Determine the (X, Y) coordinate at the center of the cell enclosing the given text.  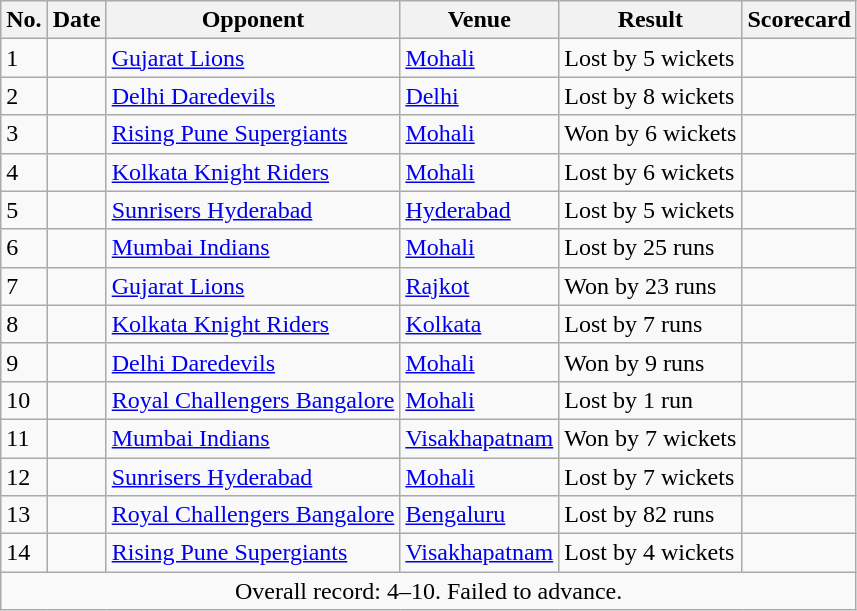
Rajkot (480, 286)
Won by 9 runs (650, 362)
Lost by 82 runs (650, 515)
Result (650, 20)
Won by 6 wickets (650, 134)
5 (24, 210)
7 (24, 286)
Scorecard (800, 20)
13 (24, 515)
6 (24, 248)
12 (24, 477)
9 (24, 362)
Lost by 7 runs (650, 324)
Lost by 6 wickets (650, 172)
Bengaluru (480, 515)
Venue (480, 20)
Overall record: 4–10. Failed to advance. (429, 591)
Won by 23 runs (650, 286)
No. (24, 20)
3 (24, 134)
1 (24, 58)
Delhi (480, 96)
Won by 7 wickets (650, 438)
Kolkata (480, 324)
Lost by 4 wickets (650, 553)
Lost by 7 wickets (650, 477)
Lost by 1 run (650, 400)
2 (24, 96)
Hyderabad (480, 210)
4 (24, 172)
14 (24, 553)
Opponent (253, 20)
Lost by 8 wickets (650, 96)
8 (24, 324)
10 (24, 400)
Lost by 25 runs (650, 248)
11 (24, 438)
Date (76, 20)
